Scan for the cell matching the given text and deliver its [X, Y] coordinate at center. 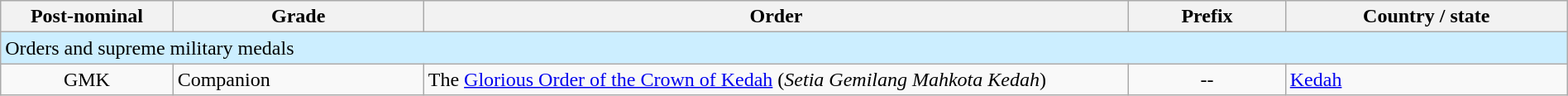
Prefix [1207, 17]
-- [1207, 79]
Orders and supreme military medals [784, 48]
Order [776, 17]
GMK [87, 79]
Country / state [1426, 17]
Companion [298, 79]
Post-nominal [87, 17]
Kedah [1426, 79]
Grade [298, 17]
The Glorious Order of the Crown of Kedah (Setia Gemilang Mahkota Kedah) [776, 79]
